Search for the cell housing the specified text and yield its [X, Y] center coordinate. 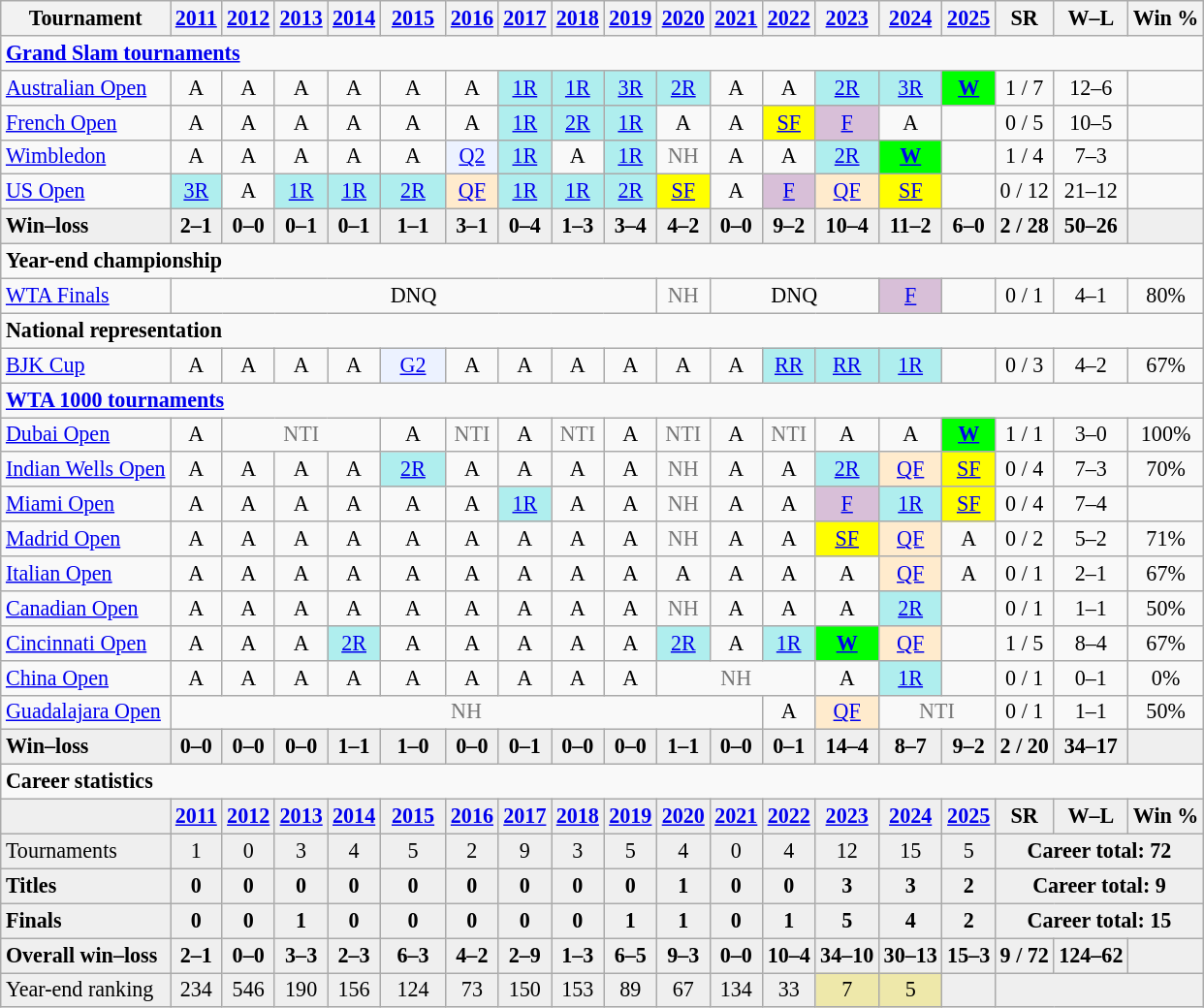
6–0 [968, 226]
Career statistics [603, 781]
Overall win–loss [85, 955]
Grand Slam tournaments [603, 52]
67 [683, 990]
Tournament [85, 17]
Dubai Open [85, 434]
5–2 [1092, 539]
Miami Open [85, 504]
Indian Wells Open [85, 469]
3–3 [301, 955]
153 [578, 990]
50–26 [1092, 226]
8–7 [910, 747]
10–5 [1092, 122]
100% [1166, 434]
2 / 20 [1024, 747]
Tournaments [85, 851]
0 / 2 [1024, 539]
WTA Finals [85, 296]
Italian Open [85, 573]
Year-end championship [603, 261]
Titles [85, 886]
89 [630, 990]
Australian Open [85, 87]
124–62 [1092, 955]
US Open [85, 192]
3–4 [630, 226]
National representation [603, 331]
Career total: 15 [1099, 921]
80% [1166, 296]
2 / 28 [1024, 226]
2–9 [524, 955]
34–10 [847, 955]
9 / 72 [1024, 955]
Career total: 9 [1099, 886]
8–4 [1092, 643]
0 / 3 [1024, 365]
3–1 [472, 226]
1–0 [413, 747]
156 [354, 990]
546 [248, 990]
12 [847, 851]
Madrid Open [85, 539]
12–6 [1092, 87]
7 [847, 990]
0–4 [524, 226]
6–5 [630, 955]
6–3 [413, 955]
234 [196, 990]
14–4 [847, 747]
4–1 [1092, 296]
0 / 5 [1024, 122]
1 / 4 [1024, 157]
French Open [85, 122]
11–2 [910, 226]
7–4 [1092, 504]
Career total: 72 [1099, 851]
34–17 [1092, 747]
150 [524, 990]
71% [1166, 539]
3–0 [1092, 434]
Year-end ranking [85, 990]
30–13 [910, 955]
9–3 [683, 955]
70% [1166, 469]
BJK Cup [85, 365]
1 / 7 [1024, 87]
21–12 [1092, 192]
G2 [413, 365]
Q2 [472, 157]
Guadalajara Open [85, 712]
Canadian Open [85, 608]
Cincinnati Open [85, 643]
134 [736, 990]
15–3 [968, 955]
Finals [85, 921]
China Open [85, 677]
190 [301, 990]
Wimbledon [85, 157]
2–3 [354, 955]
73 [472, 990]
15 [910, 851]
9 [524, 851]
1 / 1 [1024, 434]
124 [413, 990]
33 [788, 990]
WTA 1000 tournaments [603, 399]
0% [1166, 677]
0 / 12 [1024, 192]
1 / 5 [1024, 643]
